From the cell containing the given text, extract its center point as (X, Y) coordinate. 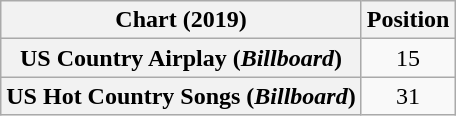
US Hot Country Songs (Billboard) (181, 96)
15 (408, 58)
31 (408, 96)
Chart (2019) (181, 20)
US Country Airplay (Billboard) (181, 58)
Position (408, 20)
